Return [x, y] of the center of cell containing provided text 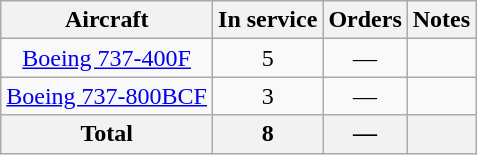
8 [268, 134]
3 [268, 96]
In service [268, 20]
Notes [441, 20]
Orders [365, 20]
Total [107, 134]
Aircraft [107, 20]
5 [268, 58]
Boeing 737-800BCF [107, 96]
Boeing 737-400F [107, 58]
